Provide the (X, Y) coordinate of the cell's center where the given text is located.  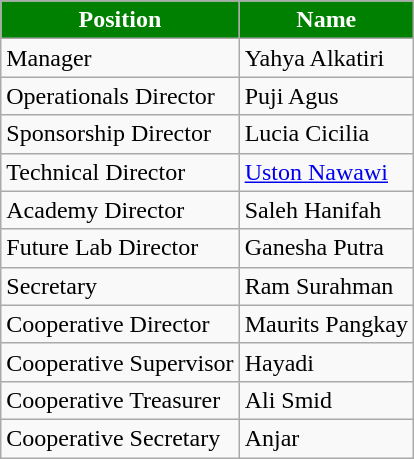
Sponsorship Director (120, 134)
Academy Director (120, 210)
Technical Director (120, 172)
Anjar (326, 438)
Operationals Director (120, 96)
Manager (120, 58)
Ali Smid (326, 400)
Uston Nawawi (326, 172)
Hayadi (326, 362)
Yahya Alkatiri (326, 58)
Cooperative Secretary (120, 438)
Name (326, 20)
Position (120, 20)
Cooperative Treasurer (120, 400)
Future Lab Director (120, 248)
Ram Surahman (326, 286)
Cooperative Director (120, 324)
Secretary (120, 286)
Maurits Pangkay (326, 324)
Lucia Cicilia (326, 134)
Ganesha Putra (326, 248)
Puji Agus (326, 96)
Cooperative Supervisor (120, 362)
Saleh Hanifah (326, 210)
